Output the (x, y) coordinate of the center of the cell containing the given text.  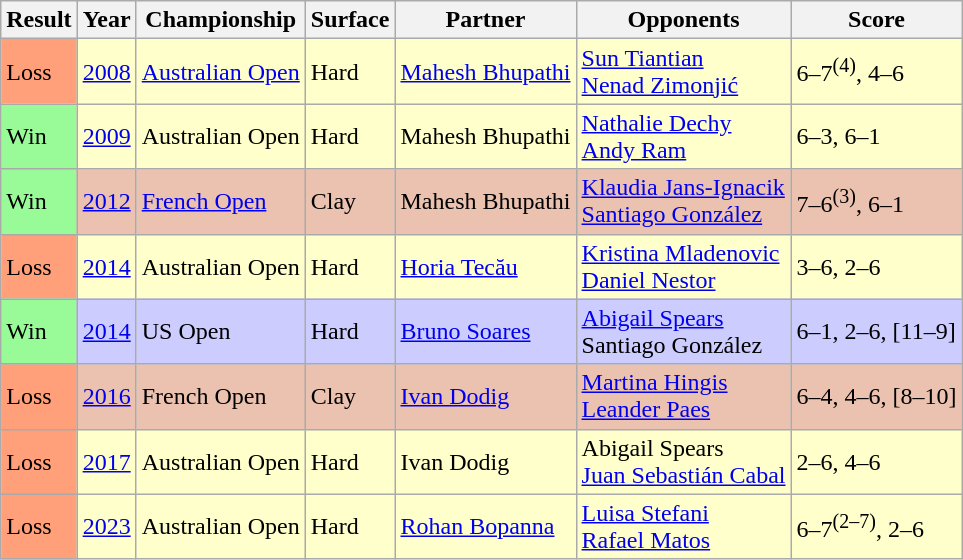
Result (39, 20)
Martina Hingis Leander Paes (684, 396)
Luisa Stefani Rafael Matos (684, 526)
6–3, 6–1 (876, 136)
2008 (106, 72)
Score (876, 20)
6–7(4), 4–6 (876, 72)
Horia Tecău (486, 266)
Nathalie Dechy Andy Ram (684, 136)
Championship (220, 20)
6–1, 2–6, [11–9] (876, 332)
2–6, 4–6 (876, 462)
6–7(2–7), 2–6 (876, 526)
Opponents (684, 20)
Bruno Soares (486, 332)
7–6(3), 6–1 (876, 202)
Abigail Spears Juan Sebastián Cabal (684, 462)
Surface (350, 20)
Partner (486, 20)
2023 (106, 526)
2009 (106, 136)
Sun Tiantian Nenad Zimonjić (684, 72)
Klaudia Jans-Ignacik Santiago González (684, 202)
Year (106, 20)
US Open (220, 332)
3–6, 2–6 (876, 266)
2017 (106, 462)
Abigail Spears Santiago González (684, 332)
Kristina Mladenovic Daniel Nestor (684, 266)
6–4, 4–6, [8–10] (876, 396)
2012 (106, 202)
Rohan Bopanna (486, 526)
2016 (106, 396)
